For the text-containing cell, return its midpoint in [X, Y] coordinate format. 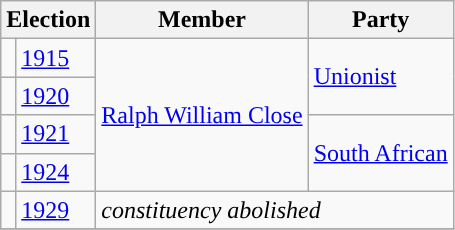
South African [380, 153]
constituency abolished [274, 210]
Ralph William Close [202, 115]
Party [380, 20]
1924 [56, 172]
1921 [56, 134]
Election [48, 20]
Unionist [380, 77]
1929 [56, 210]
1920 [56, 96]
1915 [56, 58]
Member [202, 20]
